Capture the cell that displays the provided text and extract its (X, Y) central coordinate. 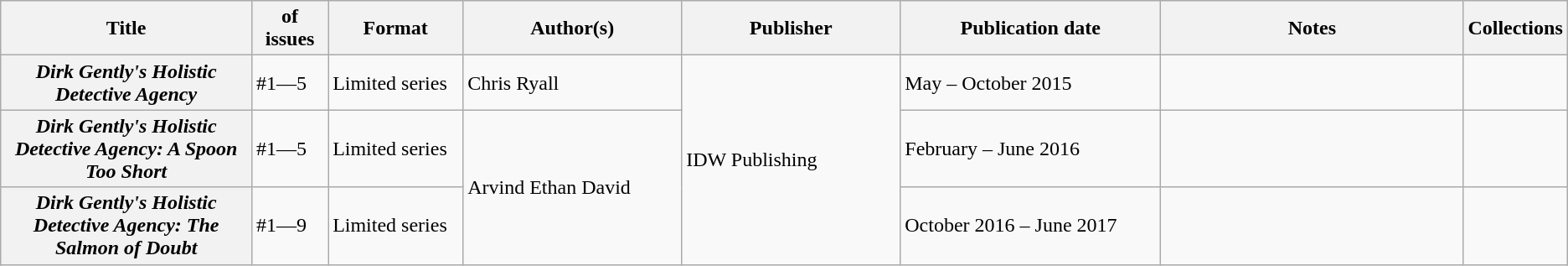
Format (395, 29)
October 2016 – June 2017 (1030, 226)
Arvind Ethan David (573, 187)
Publisher (791, 29)
Dirk Gently's Holistic Detective Agency: A Spoon Too Short (126, 149)
IDW Publishing (791, 159)
Chris Ryall (573, 82)
Author(s) (573, 29)
#1—9 (290, 226)
February – June 2016 (1030, 149)
Dirk Gently's Holistic Detective Agency (126, 82)
Title (126, 29)
May – October 2015 (1030, 82)
Collections (1515, 29)
Dirk Gently's Holistic Detective Agency: The Salmon of Doubt (126, 226)
Notes (1312, 29)
Publication date (1030, 29)
of issues (290, 29)
